Search for the cell housing the specified text and yield its [X, Y] center coordinate. 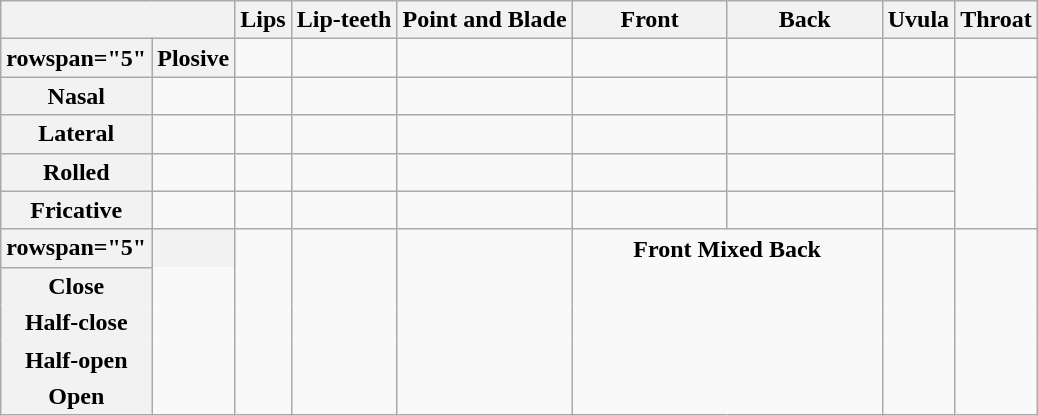
Nasal [76, 96]
Lateral [76, 134]
Uvula [918, 20]
Front [650, 20]
Half-close [76, 322]
Back [804, 20]
Open [76, 396]
Throat [996, 20]
Plosive [194, 58]
Point and Blade [484, 20]
Lips [263, 20]
Lip-teeth [344, 20]
Fricative [76, 210]
Close [76, 286]
Rolled [76, 172]
Half-open [76, 360]
Front Mixed Back [727, 248]
